Identify which cell holds the provided text, then report its [x, y] central coordinate. 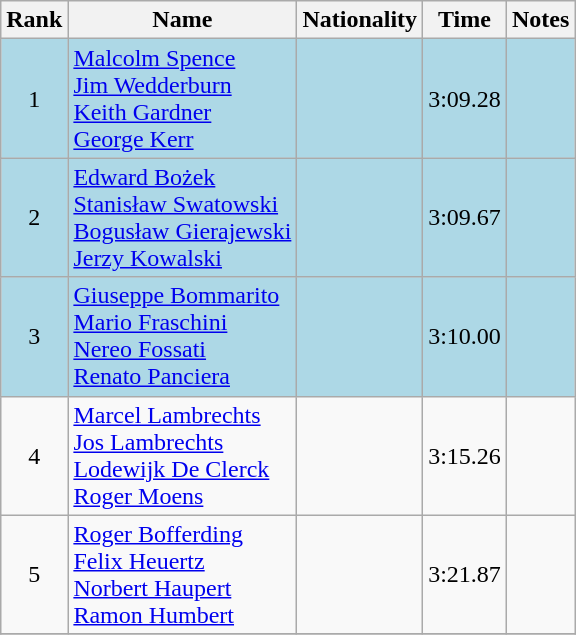
Notes [540, 20]
Edward BożekStanisław SwatowskiBogusław GierajewskiJerzy Kowalski [182, 218]
Rank [34, 20]
4 [34, 456]
2 [34, 218]
Giuseppe BommaritoMario FraschiniNereo FossatiRenato Panciera [182, 336]
3:09.28 [465, 98]
Nationality [360, 20]
3 [34, 336]
3:10.00 [465, 336]
3:09.67 [465, 218]
Roger BofferdingFelix HeuertzNorbert HaupertRamon Humbert [182, 574]
5 [34, 574]
Malcolm SpenceJim WedderburnKeith GardnerGeorge Kerr [182, 98]
1 [34, 98]
3:21.87 [465, 574]
Name [182, 20]
3:15.26 [465, 456]
Marcel LambrechtsJos LambrechtsLodewijk De ClerckRoger Moens [182, 456]
Time [465, 20]
